Find where the given text appears and provide that cell's center as (x, y) coordinate. 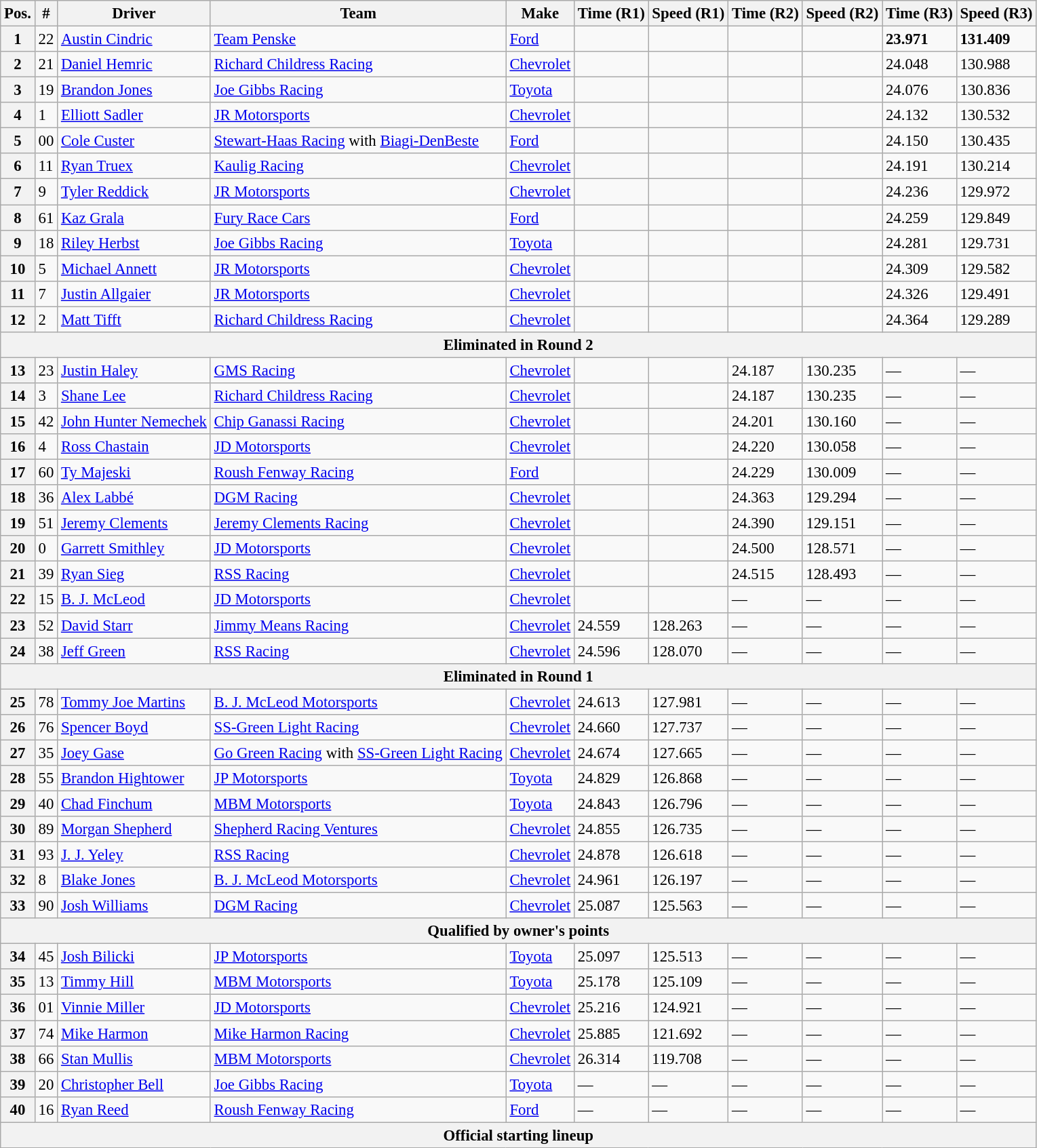
Timmy Hill (134, 983)
128.571 (842, 549)
Shepherd Racing Ventures (358, 829)
119.708 (688, 1058)
Jeff Green (134, 651)
24.855 (612, 829)
Make (540, 14)
Time (R1) (612, 14)
24.309 (920, 269)
Team (358, 14)
Tyler Reddick (134, 192)
Ryan Sieg (134, 574)
Shane Lee (134, 396)
89 (46, 829)
125.513 (688, 957)
78 (46, 702)
129.972 (996, 192)
Jimmy Means Racing (358, 625)
Matt Tifft (134, 319)
24.596 (612, 651)
124.921 (688, 1008)
Stewart-Haas Racing with Biagi-DenBeste (358, 141)
24.660 (612, 728)
01 (46, 1008)
24.229 (766, 473)
126.735 (688, 829)
24.364 (920, 319)
129.582 (996, 269)
Jeremy Clements Racing (358, 523)
29 (18, 804)
Speed (R2) (842, 14)
129.151 (842, 523)
125.109 (688, 983)
24.150 (920, 141)
Daniel Hemric (134, 64)
24.500 (766, 549)
Official starting lineup (518, 1135)
55 (46, 778)
Alex Labbé (134, 498)
6 (18, 166)
129.849 (996, 218)
12 (18, 319)
25.097 (612, 957)
24.829 (612, 778)
14 (18, 396)
25.885 (612, 1033)
127.665 (688, 753)
J. J. Yeley (134, 855)
Chad Finchum (134, 804)
24.326 (920, 294)
Speed (R1) (688, 14)
76 (46, 728)
24.220 (766, 447)
25 (18, 702)
Ryan Truex (134, 166)
24.236 (920, 192)
Riley Herbst (134, 243)
130.009 (842, 473)
Josh Bilicki (134, 957)
93 (46, 855)
24.281 (920, 243)
Ty Majeski (134, 473)
Mike Harmon Racing (358, 1033)
26.314 (612, 1058)
42 (46, 421)
25.178 (612, 983)
Cole Custer (134, 141)
25.087 (612, 906)
Tommy Joe Martins (134, 702)
0 (46, 549)
Elliott Sadler (134, 115)
Justin Haley (134, 370)
126.197 (688, 880)
34 (18, 957)
24.878 (612, 855)
Blake Jones (134, 880)
Qualified by owner's points (518, 931)
52 (46, 625)
Fury Race Cars (358, 218)
GMS Racing (358, 370)
Pos. (18, 14)
127.981 (688, 702)
129.289 (996, 319)
23.971 (920, 39)
Eliminated in Round 1 (518, 676)
130.532 (996, 115)
61 (46, 218)
26 (18, 728)
32 (18, 880)
90 (46, 906)
Driver (134, 14)
Time (R2) (766, 14)
Jeremy Clements (134, 523)
SS-Green Light Racing (358, 728)
24.390 (766, 523)
66 (46, 1058)
Christopher Bell (134, 1084)
24.515 (766, 574)
24.559 (612, 625)
Michael Annett (134, 269)
Team Penske (358, 39)
Garrett Smithley (134, 549)
24.201 (766, 421)
130.836 (996, 90)
24 (18, 651)
B. J. McLeod (134, 600)
Eliminated in Round 2 (518, 345)
130.160 (842, 421)
33 (18, 906)
Chip Ganassi Racing (358, 421)
24.076 (920, 90)
David Starr (134, 625)
Mike Harmon (134, 1033)
Stan Mullis (134, 1058)
Spencer Boyd (134, 728)
Justin Allgaier (134, 294)
127.737 (688, 728)
51 (46, 523)
Morgan Shepherd (134, 829)
24.259 (920, 218)
126.796 (688, 804)
Kaz Grala (134, 218)
37 (18, 1033)
24.191 (920, 166)
27 (18, 753)
125.563 (688, 906)
John Hunter Nemechek (134, 421)
24.961 (612, 880)
Ross Chastain (134, 447)
129.731 (996, 243)
Ryan Reed (134, 1109)
121.692 (688, 1033)
60 (46, 473)
Josh Williams (134, 906)
10 (18, 269)
Time (R3) (920, 14)
130.058 (842, 447)
126.868 (688, 778)
24.363 (766, 498)
Go Green Racing with SS-Green Light Racing (358, 753)
24.613 (612, 702)
# (46, 14)
25.216 (612, 1008)
130.435 (996, 141)
00 (46, 141)
Kaulig Racing (358, 166)
31 (18, 855)
24.843 (612, 804)
128.493 (842, 574)
28 (18, 778)
24.132 (920, 115)
128.070 (688, 651)
17 (18, 473)
45 (46, 957)
129.491 (996, 294)
Vinnie Miller (134, 1008)
130.988 (996, 64)
Brandon Jones (134, 90)
128.263 (688, 625)
24.048 (920, 64)
130.214 (996, 166)
129.294 (842, 498)
74 (46, 1033)
131.409 (996, 39)
126.618 (688, 855)
Joey Gase (134, 753)
Brandon Hightower (134, 778)
Austin Cindric (134, 39)
24.674 (612, 753)
Speed (R3) (996, 14)
30 (18, 829)
